Extract the (X, Y) coordinate from the center of the cell holding the provided text.  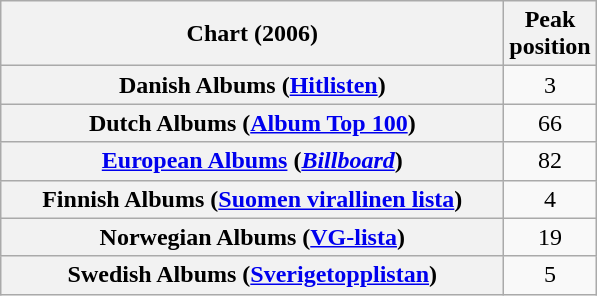
5 (550, 275)
Danish Albums (Hitlisten) (252, 85)
19 (550, 237)
Swedish Albums (Sverigetopplistan) (252, 275)
4 (550, 199)
Dutch Albums (Album Top 100) (252, 123)
Finnish Albums (Suomen virallinen lista) (252, 199)
82 (550, 161)
66 (550, 123)
3 (550, 85)
Norwegian Albums (VG-lista) (252, 237)
Chart (2006) (252, 34)
Peakposition (550, 34)
European Albums (Billboard) (252, 161)
